Determine the [x, y] coordinate at the center of the cell enclosing the given text.  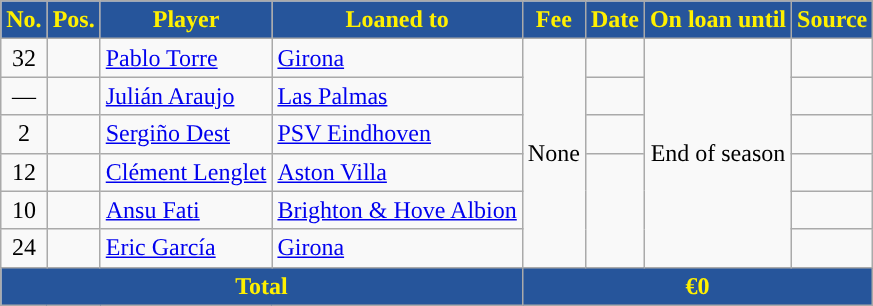
Sergiño Dest [186, 134]
— [24, 96]
Date [614, 20]
Ansu Fati [186, 210]
Brighton & Hove Albion [397, 210]
End of season [718, 153]
24 [24, 248]
2 [24, 134]
€0 [697, 286]
Clément Lenglet [186, 172]
12 [24, 172]
Pablo Torre [186, 58]
On loan until [718, 20]
Source [832, 20]
No. [24, 20]
10 [24, 210]
None [554, 153]
Eric García [186, 248]
Aston Villa [397, 172]
Player [186, 20]
Loaned to [397, 20]
Fee [554, 20]
Total [262, 286]
32 [24, 58]
PSV Eindhoven [397, 134]
Las Palmas [397, 96]
Pos. [74, 20]
Julián Araujo [186, 96]
